Return the (x, y) coordinate for the center point of the cell that contains the specified text.  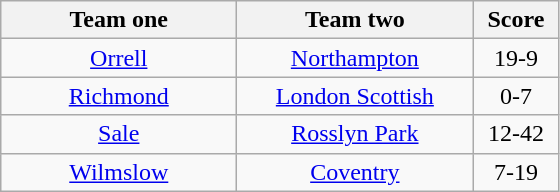
Team one (119, 20)
0-7 (516, 96)
Northampton (355, 58)
Wilmslow (119, 172)
12-42 (516, 134)
Coventry (355, 172)
Sale (119, 134)
London Scottish (355, 96)
Rosslyn Park (355, 134)
7-19 (516, 172)
Team two (355, 20)
Orrell (119, 58)
Richmond (119, 96)
Score (516, 20)
19-9 (516, 58)
